From the cell containing the given text, extract its center point as [X, Y] coordinate. 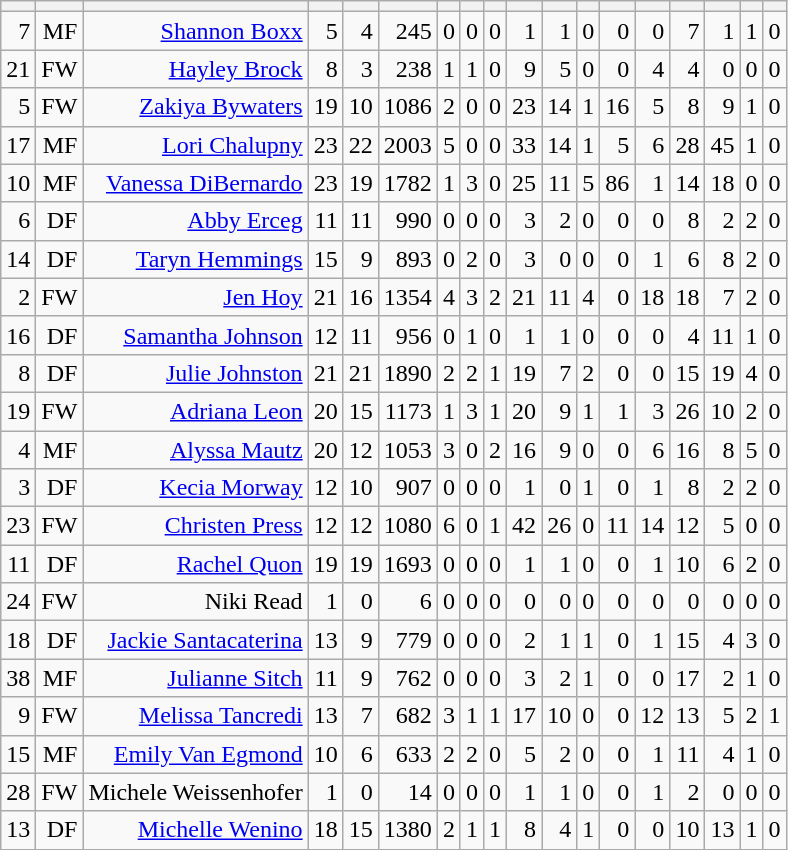
Adriana Leon [196, 411]
Julie Johnston [196, 373]
25 [524, 183]
Taryn Hemmings [196, 259]
Rachel Quon [196, 564]
1782 [408, 183]
Emily Van Egmond [196, 754]
Vanessa DiBernardo [196, 183]
1053 [408, 449]
Jen Hoy [196, 297]
1693 [408, 564]
779 [408, 640]
24 [18, 602]
1380 [408, 830]
1890 [408, 373]
245 [408, 31]
Zakiya Bywaters [196, 107]
762 [408, 678]
Hayley Brock [196, 69]
Julianne Sitch [196, 678]
956 [408, 335]
Abby Erceg [196, 221]
1354 [408, 297]
Niki Read [196, 602]
45 [722, 145]
Shannon Boxx [196, 31]
1086 [408, 107]
893 [408, 259]
22 [360, 145]
86 [618, 183]
1173 [408, 411]
Michele Weissenhofer [196, 792]
Jackie Santacaterina [196, 640]
2003 [408, 145]
Lori Chalupny [196, 145]
Michelle Wenino [196, 830]
633 [408, 754]
1080 [408, 526]
Alyssa Mautz [196, 449]
38 [18, 678]
907 [408, 488]
Christen Press [196, 526]
238 [408, 69]
990 [408, 221]
42 [524, 526]
33 [524, 145]
682 [408, 716]
Melissa Tancredi [196, 716]
Samantha Johnson [196, 335]
Kecia Morway [196, 488]
